Return [x, y] of the center of cell containing provided text 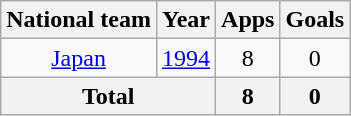
1994 [186, 58]
National team [79, 20]
Total [108, 96]
Goals [315, 20]
Apps [248, 20]
Year [186, 20]
Japan [79, 58]
